Scan for the cell matching the given text and deliver its [x, y] coordinate at center. 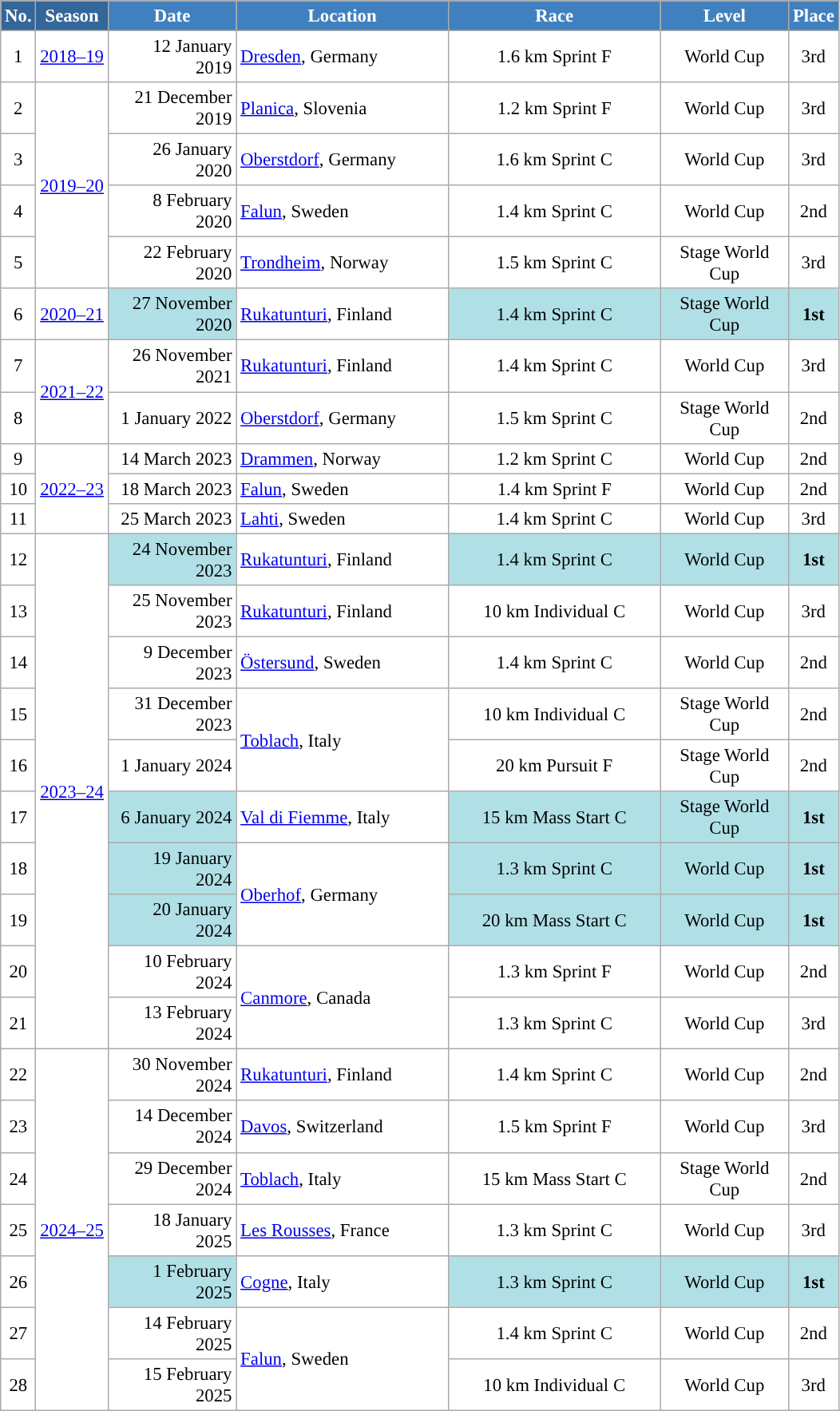
20 [18, 973]
14 February 2025 [172, 1334]
21 [18, 1024]
23 [18, 1128]
19 [18, 920]
15 February 2025 [172, 1385]
12 January 2019 [172, 57]
Cogne, Italy [343, 1281]
1 January 2024 [172, 765]
20 km Mass Start C [554, 920]
Level [725, 16]
Canmore, Canada [343, 998]
6 January 2024 [172, 818]
1.6 km Sprint C [554, 160]
2021–22 [72, 391]
25 [18, 1230]
26 [18, 1281]
14 December 2024 [172, 1128]
Lahti, Sweden [343, 518]
1.2 km Sprint F [554, 109]
24 [18, 1179]
No. [18, 16]
2019–20 [72, 185]
25 November 2023 [172, 612]
2024–25 [72, 1230]
10 February 2024 [172, 973]
18 March 2023 [172, 489]
1 [18, 57]
5 [18, 264]
1.4 km Sprint F [554, 489]
25 March 2023 [172, 518]
17 [18, 818]
Östersund, Sweden [343, 663]
Planica, Slovenia [343, 109]
30 November 2024 [172, 1075]
20 km Pursuit F [554, 765]
11 [18, 518]
28 [18, 1385]
16 [18, 765]
3 [18, 160]
Oberhof, Germany [343, 894]
2 [18, 109]
26 November 2021 [172, 366]
Val di Fiemme, Italy [343, 818]
Location [343, 16]
22 February 2020 [172, 264]
14 [18, 663]
18 [18, 869]
1.6 km Sprint F [554, 57]
1 February 2025 [172, 1281]
Place [814, 16]
27 November 2020 [172, 315]
8 [18, 418]
13 [18, 612]
1.3 km Sprint F [554, 973]
10 [18, 489]
1.2 km Sprint C [554, 458]
Race [554, 16]
6 [18, 315]
27 [18, 1334]
Les Rousses, France [343, 1230]
14 March 2023 [172, 458]
Trondheim, Norway [343, 264]
21 December 2019 [172, 109]
7 [18, 366]
22 [18, 1075]
Drammen, Norway [343, 458]
1.5 km Sprint F [554, 1128]
Davos, Switzerland [343, 1128]
15 [18, 714]
31 December 2023 [172, 714]
13 February 2024 [172, 1024]
26 January 2020 [172, 160]
Season [72, 16]
8 February 2020 [172, 211]
1 January 2022 [172, 418]
9 December 2023 [172, 663]
24 November 2023 [172, 559]
4 [18, 211]
18 January 2025 [172, 1230]
Date [172, 16]
9 [18, 458]
2023–24 [72, 791]
Dresden, Germany [343, 57]
2020–21 [72, 315]
12 [18, 559]
19 January 2024 [172, 869]
2018–19 [72, 57]
29 December 2024 [172, 1179]
2022–23 [72, 489]
20 January 2024 [172, 920]
